Scan for the cell matching the given text and deliver its [x, y] coordinate at center. 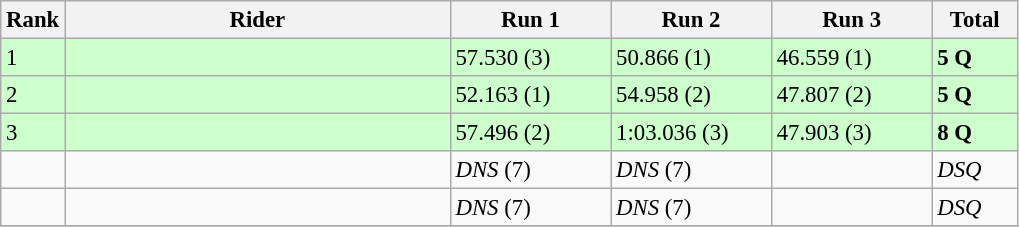
Run 1 [530, 20]
1 [33, 58]
47.807 (2) [852, 95]
Rider [258, 20]
52.163 (1) [530, 95]
57.530 (3) [530, 58]
Rank [33, 20]
47.903 (3) [852, 133]
50.866 (1) [692, 58]
3 [33, 133]
8 Q [975, 133]
57.496 (2) [530, 133]
Total [975, 20]
54.958 (2) [692, 95]
Run 3 [852, 20]
Run 2 [692, 20]
2 [33, 95]
1:03.036 (3) [692, 133]
46.559 (1) [852, 58]
